Capture the cell that displays the provided text and extract its (x, y) central coordinate. 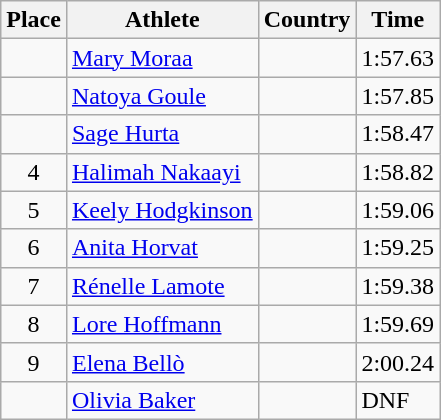
Place (34, 20)
1:59.38 (398, 286)
Athlete (162, 20)
7 (34, 286)
DNF (398, 400)
Natoya Goule (162, 96)
1:57.63 (398, 58)
Time (398, 20)
9 (34, 362)
1:59.25 (398, 248)
Mary Moraa (162, 58)
Anita Horvat (162, 248)
1:59.69 (398, 324)
1:59.06 (398, 210)
Keely Hodgkinson (162, 210)
Olivia Baker (162, 400)
6 (34, 248)
1:58.82 (398, 172)
2:00.24 (398, 362)
Sage Hurta (162, 134)
1:57.85 (398, 96)
8 (34, 324)
Rénelle Lamote (162, 286)
1:58.47 (398, 134)
Elena Bellò (162, 362)
Lore Hoffmann (162, 324)
Country (307, 20)
4 (34, 172)
Halimah Nakaayi (162, 172)
5 (34, 210)
